Identify which cell holds the provided text, then report its (x, y) central coordinate. 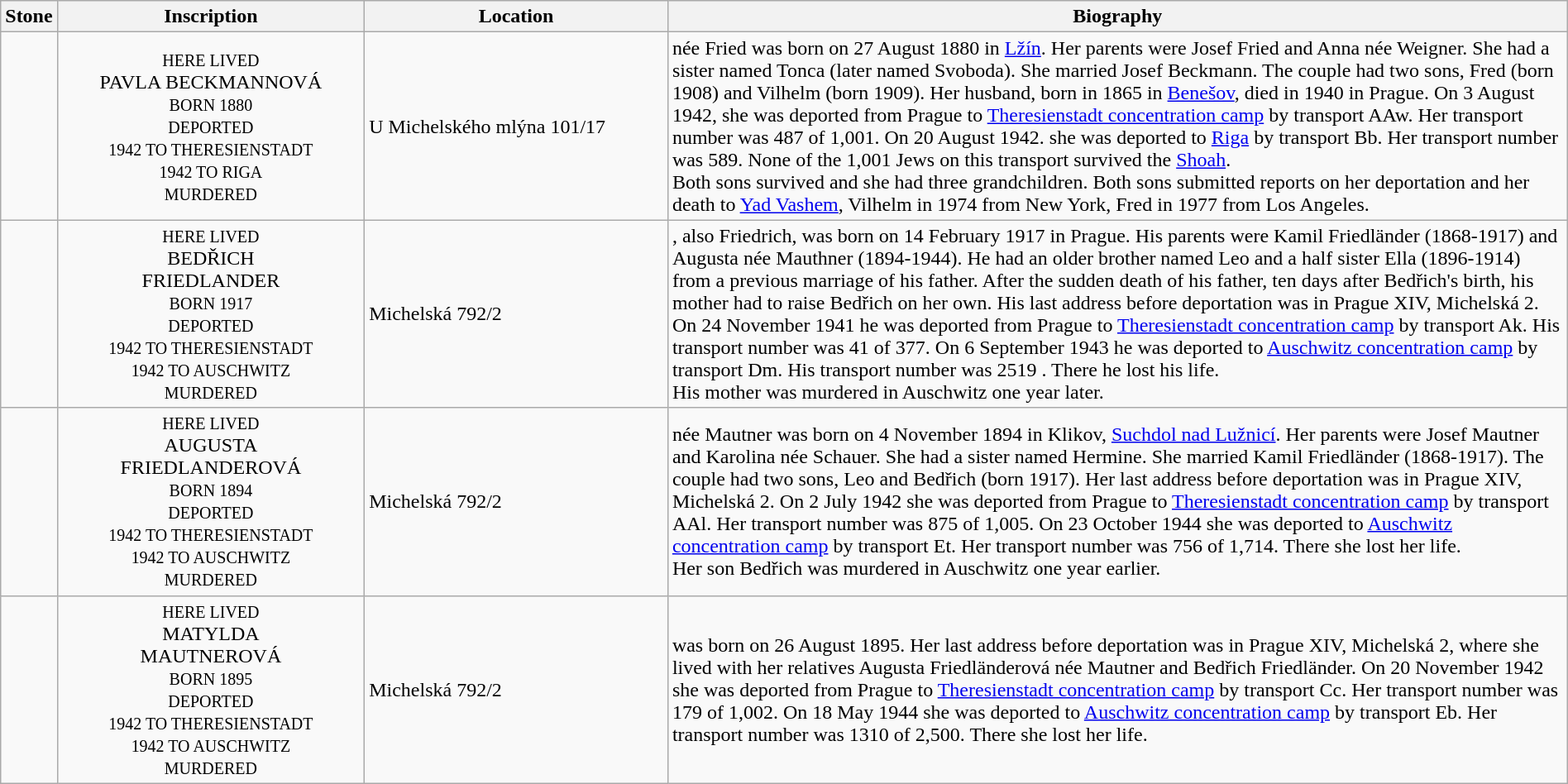
HERE LIVEDPAVLA BECKMANNOVÁBORN 1880DEPORTED1942 TO THERESIENSTADT1942 TO RIGAMURDERED (210, 126)
Stone (29, 17)
Location (516, 17)
HERE LIVEDAUGUSTAFRIEDLANDEROVÁBORN 1894DEPORTED1942 TO THERESIENSTADT1942 TO AUSCHWITZMURDERED (210, 501)
U Michelského mlýna 101/17 (516, 126)
HERE LIVEDMATYLDAMAUTNEROVÁBORN 1895DEPORTED1942 TO THERESIENSTADT1942 TO AUSCHWITZMURDERED (210, 690)
HERE LIVEDBEDŘICHFRIEDLANDERBORN 1917DEPORTED1942 TO THERESIENSTADT1942 TO AUSCHWITZMURDERED (210, 314)
Inscription (210, 17)
Biography (1117, 17)
